Capture the cell that displays the provided text and extract its (x, y) central coordinate. 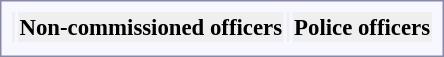
Non-commissioned officers (151, 27)
Police officers (362, 27)
